Scan for the cell matching the given text and deliver its [X, Y] coordinate at center. 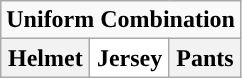
Pants [204, 58]
Uniform Combination [121, 20]
Jersey [130, 58]
Helmet [46, 58]
